Scan for the cell matching the given text and deliver its [x, y] coordinate at center. 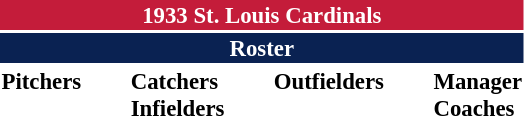
Roster [262, 48]
1933 St. Louis Cardinals [262, 15]
